Return [X, Y] of the center of cell containing provided text 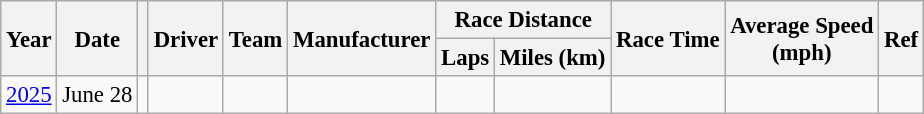
Ref [902, 38]
Miles (km) [552, 58]
June 28 [98, 95]
Race Time [668, 38]
Team [255, 38]
Manufacturer [362, 38]
Race Distance [524, 20]
Laps [466, 58]
Driver [186, 38]
Year [29, 38]
Average Speed(mph) [802, 38]
2025 [29, 95]
Date [98, 38]
